Find where the given text appears and provide that cell's center as (X, Y) coordinate. 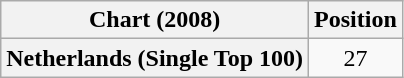
Chart (2008) (155, 20)
Position (356, 20)
Netherlands (Single Top 100) (155, 58)
27 (356, 58)
